Search for the cell housing the specified text and yield its (x, y) center coordinate. 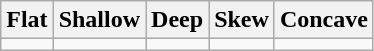
Shallow (99, 20)
Skew (242, 20)
Deep (178, 20)
Concave (324, 20)
Flat (27, 20)
